Extract the [x, y] coordinate from the center of the cell holding the provided text.  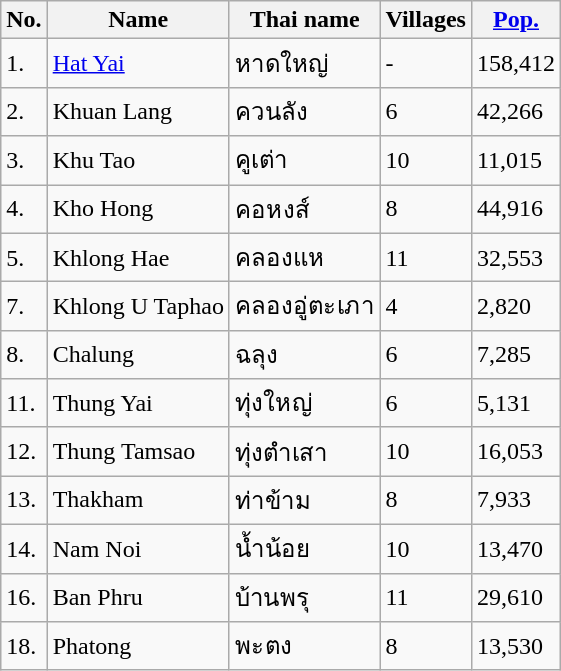
Ban Phru [138, 598]
Phatong [138, 646]
13. [24, 500]
Name [138, 20]
29,610 [516, 598]
4. [24, 208]
- [426, 64]
Khlong U Taphao [138, 306]
น้ำน้อย [304, 548]
Khuan Lang [138, 112]
พะตง [304, 646]
2,820 [516, 306]
16. [24, 598]
ทุ่งตำเสา [304, 452]
158,412 [516, 64]
Thakham [138, 500]
18. [24, 646]
11,015 [516, 160]
Chalung [138, 354]
1. [24, 64]
Kho Hong [138, 208]
5,131 [516, 404]
8. [24, 354]
Khlong Hae [138, 258]
No. [24, 20]
13,470 [516, 548]
44,916 [516, 208]
Thai name [304, 20]
ท่าข้าม [304, 500]
3. [24, 160]
คอหงส์ [304, 208]
Thung Tamsao [138, 452]
32,553 [516, 258]
คูเต่า [304, 160]
2. [24, 112]
ฉลุง [304, 354]
หาดใหญ่ [304, 64]
14. [24, 548]
คลองแห [304, 258]
42,266 [516, 112]
4 [426, 306]
13,530 [516, 646]
Khu Tao [138, 160]
11. [24, 404]
7. [24, 306]
7,285 [516, 354]
Pop. [516, 20]
คลองอู่ตะเภา [304, 306]
16,053 [516, 452]
Hat Yai [138, 64]
Thung Yai [138, 404]
7,933 [516, 500]
5. [24, 258]
Villages [426, 20]
ทุ่งใหญ่ [304, 404]
บ้านพรุ [304, 598]
12. [24, 452]
ควนลัง [304, 112]
Nam Noi [138, 548]
